Output the (x, y) coordinate of the center of the cell containing the given text.  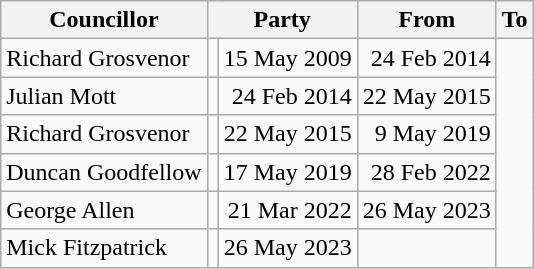
17 May 2019 (288, 172)
George Allen (104, 210)
Mick Fitzpatrick (104, 248)
28 Feb 2022 (426, 172)
To (514, 20)
Party (282, 20)
From (426, 20)
21 Mar 2022 (288, 210)
Councillor (104, 20)
9 May 2019 (426, 134)
15 May 2009 (288, 58)
Duncan Goodfellow (104, 172)
Julian Mott (104, 96)
